Locate the cell with the specified text and output its (x, y) center coordinate. 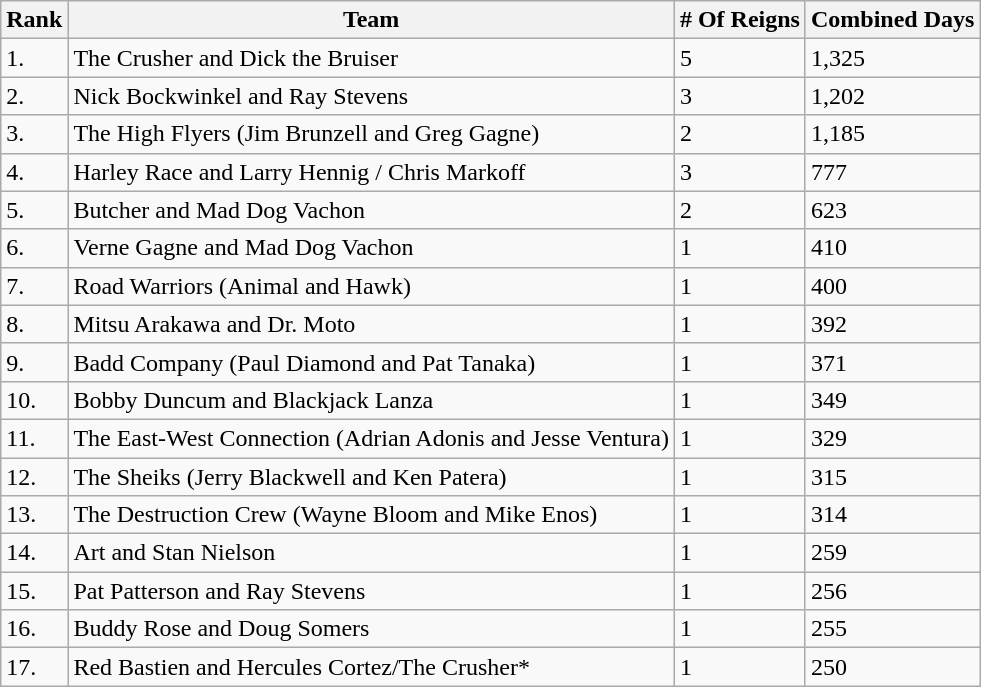
12. (34, 477)
The East-West Connection (Adrian Adonis and Jesse Ventura) (372, 438)
371 (892, 362)
1. (34, 58)
400 (892, 286)
777 (892, 172)
The High Flyers (Jim Brunzell and Greg Gagne) (372, 134)
Pat Patterson and Ray Stevens (372, 591)
Rank (34, 20)
Harley Race and Larry Hennig / Chris Markoff (372, 172)
5 (740, 58)
1,325 (892, 58)
329 (892, 438)
Red Bastien and Hercules Cortez/The Crusher* (372, 667)
8. (34, 324)
314 (892, 515)
14. (34, 553)
10. (34, 400)
The Crusher and Dick the Bruiser (372, 58)
Nick Bockwinkel and Ray Stevens (372, 96)
349 (892, 400)
Art and Stan Nielson (372, 553)
410 (892, 248)
256 (892, 591)
# Of Reigns (740, 20)
The Sheiks (Jerry Blackwell and Ken Patera) (372, 477)
392 (892, 324)
315 (892, 477)
Mitsu Arakawa and Dr. Moto (372, 324)
Badd Company (Paul Diamond and Pat Tanaka) (372, 362)
Butcher and Mad Dog Vachon (372, 210)
1,202 (892, 96)
2. (34, 96)
6. (34, 248)
17. (34, 667)
Team (372, 20)
Road Warriors (Animal and Hawk) (372, 286)
7. (34, 286)
15. (34, 591)
16. (34, 629)
3. (34, 134)
5. (34, 210)
623 (892, 210)
13. (34, 515)
1,185 (892, 134)
250 (892, 667)
4. (34, 172)
11. (34, 438)
Bobby Duncum and Blackjack Lanza (372, 400)
259 (892, 553)
Buddy Rose and Doug Somers (372, 629)
The Destruction Crew (Wayne Bloom and Mike Enos) (372, 515)
255 (892, 629)
Verne Gagne and Mad Dog Vachon (372, 248)
9. (34, 362)
Combined Days (892, 20)
